Pinpoint the cell where the given text exists, returning its (X, Y) midpoint coordinate. 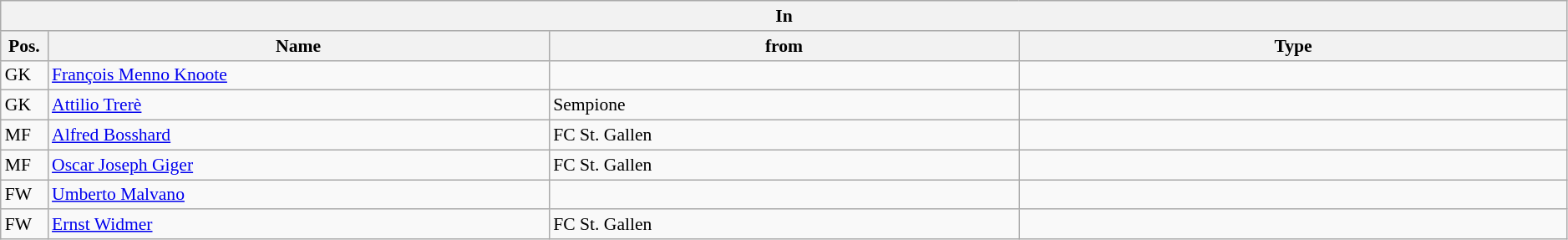
In (784, 16)
Ernst Widmer (298, 225)
Oscar Joseph Giger (298, 165)
Umberto Malvano (298, 195)
Type (1293, 46)
Pos. (24, 46)
from (784, 46)
Attilio Trerè (298, 105)
Name (298, 46)
Alfred Bosshard (298, 135)
Sempione (784, 105)
François Menno Knoote (298, 75)
